From the cell containing the given text, extract its center point as (X, Y) coordinate. 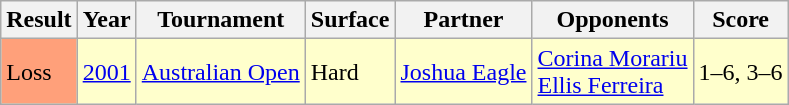
Year (106, 20)
Score (740, 20)
1–6, 3–6 (740, 72)
2001 (106, 72)
Joshua Eagle (464, 72)
Opponents (612, 20)
Partner (464, 20)
Result (39, 20)
Hard (350, 72)
Surface (350, 20)
Corina Morariu Ellis Ferreira (612, 72)
Loss (39, 72)
Australian Open (220, 72)
Tournament (220, 20)
